Extract the (X, Y) coordinate from the center of the cell holding the provided text.  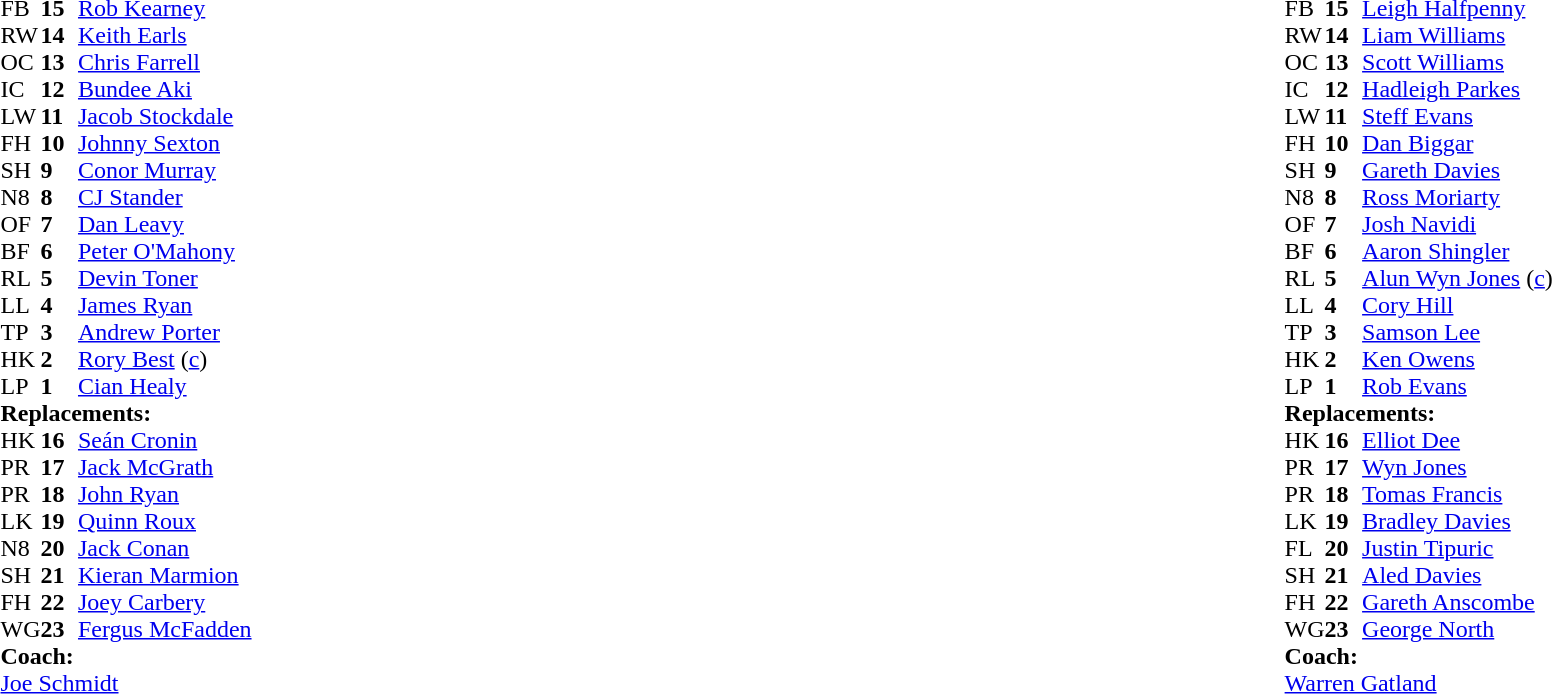
Replacements: (126, 414)
Quinn Roux (165, 522)
Jacob Stockdale (165, 116)
CJ Stander (165, 198)
Kieran Marmion (165, 576)
Andrew Porter (165, 332)
Cian Healy (165, 386)
Devin Toner (165, 278)
James Ryan (165, 306)
Rory Best (c) (165, 360)
Joey Carbery (165, 602)
Fergus McFadden (165, 630)
Chris Farrell (165, 62)
Dan Leavy (165, 224)
Coach: (126, 656)
Johnny Sexton (165, 144)
Conor Murray (165, 170)
Jack Conan (165, 548)
Bundee Aki (165, 90)
Keith Earls (165, 36)
Seán Cronin (165, 440)
FL (1305, 548)
Jack McGrath (165, 468)
Peter O'Mahony (165, 252)
John Ryan (165, 494)
